Capture the cell that displays the provided text and extract its (X, Y) central coordinate. 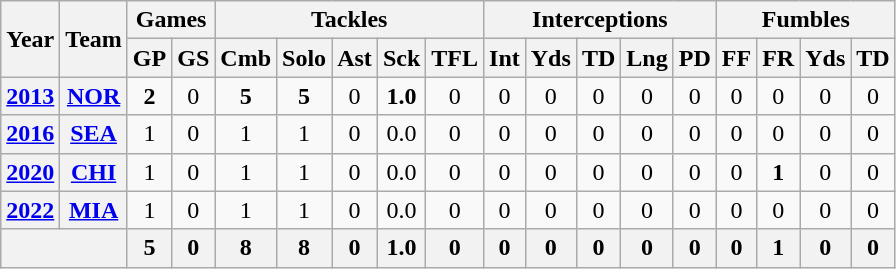
Year (30, 39)
GS (194, 58)
MIA (94, 210)
Lng (647, 58)
Solo (304, 58)
Fumbles (806, 20)
CHI (94, 172)
TFL (455, 58)
Tackles (350, 20)
PD (694, 58)
FF (736, 58)
FR (778, 58)
SEA (94, 134)
2022 (30, 210)
2013 (30, 96)
2016 (30, 134)
Interceptions (600, 20)
Int (505, 58)
Cmb (246, 58)
Games (170, 20)
2 (149, 96)
NOR (94, 96)
2020 (30, 172)
Ast (355, 58)
Sck (401, 58)
GP (149, 58)
Team (94, 39)
